Locate the cell with the specified text and output its (x, y) center coordinate. 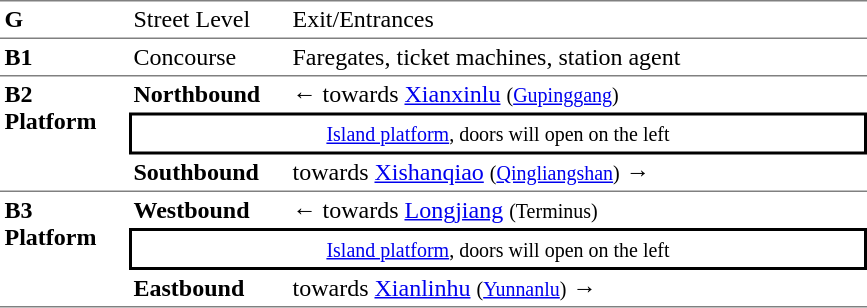
Westbound (208, 210)
Northbound (208, 94)
G (64, 20)
Southbound (208, 173)
Concourse (208, 58)
B3Platform (64, 250)
← towards Longjiang (Terminus) (578, 210)
Exit/Entrances (578, 20)
B1 (64, 58)
towards Xianlinhu (Yunnanlu) → (578, 289)
Street Level (208, 20)
Faregates, ticket machines, station agent (578, 58)
Eastbound (208, 289)
towards Xishanqiao (Qingliangshan) → (578, 173)
← towards Xianxinlu (Gupinggang) (578, 94)
B2Platform (64, 134)
